Find where the given text appears and provide that cell's center as (x, y) coordinate. 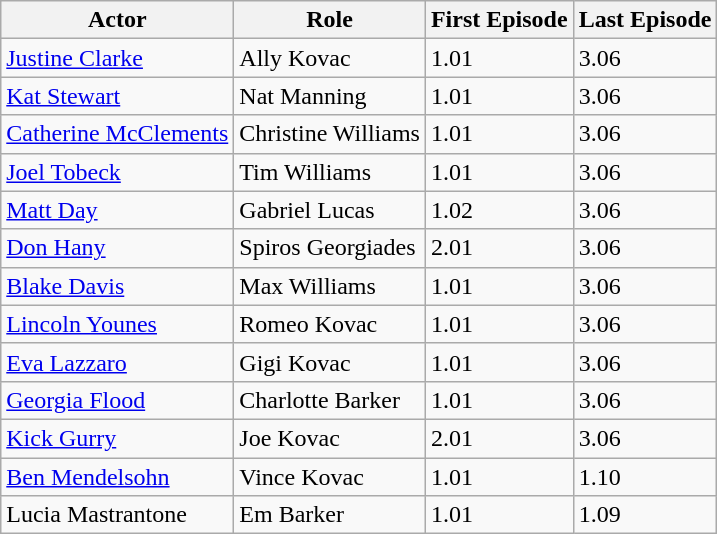
Justine Clarke (118, 58)
Gabriel Lucas (330, 210)
Last Episode (645, 20)
First Episode (499, 20)
Matt Day (118, 210)
1.02 (499, 210)
Eva Lazzaro (118, 362)
Georgia Flood (118, 400)
Vince Kovac (330, 477)
Christine Williams (330, 134)
Lucia Mastrantone (118, 515)
Charlotte Barker (330, 400)
Em Barker (330, 515)
Don Hany (118, 248)
1.10 (645, 477)
Romeo Kovac (330, 324)
Joel Tobeck (118, 172)
Kat Stewart (118, 96)
Blake Davis (118, 286)
Ally Kovac (330, 58)
Gigi Kovac (330, 362)
Tim Williams (330, 172)
Actor (118, 20)
Kick Gurry (118, 438)
Role (330, 20)
1.09 (645, 515)
Catherine McClements (118, 134)
Nat Manning (330, 96)
Max Williams (330, 286)
Ben Mendelsohn (118, 477)
Lincoln Younes (118, 324)
Spiros Georgiades (330, 248)
Joe Kovac (330, 438)
